Output the [X, Y] coordinate of the center of the cell containing the given text.  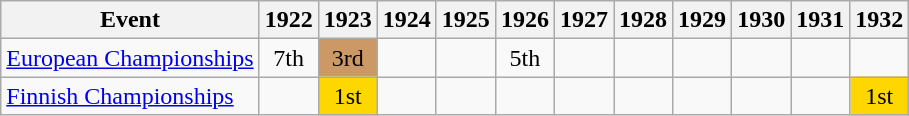
3rd [348, 58]
7th [288, 58]
1925 [466, 20]
1932 [880, 20]
Finnish Championships [130, 96]
1923 [348, 20]
1924 [406, 20]
1927 [584, 20]
1931 [820, 20]
5th [524, 58]
1922 [288, 20]
Event [130, 20]
1928 [644, 20]
1930 [762, 20]
1929 [702, 20]
1926 [524, 20]
European Championships [130, 58]
